Return the [x, y] coordinate for the center point of the cell that contains the specified text.  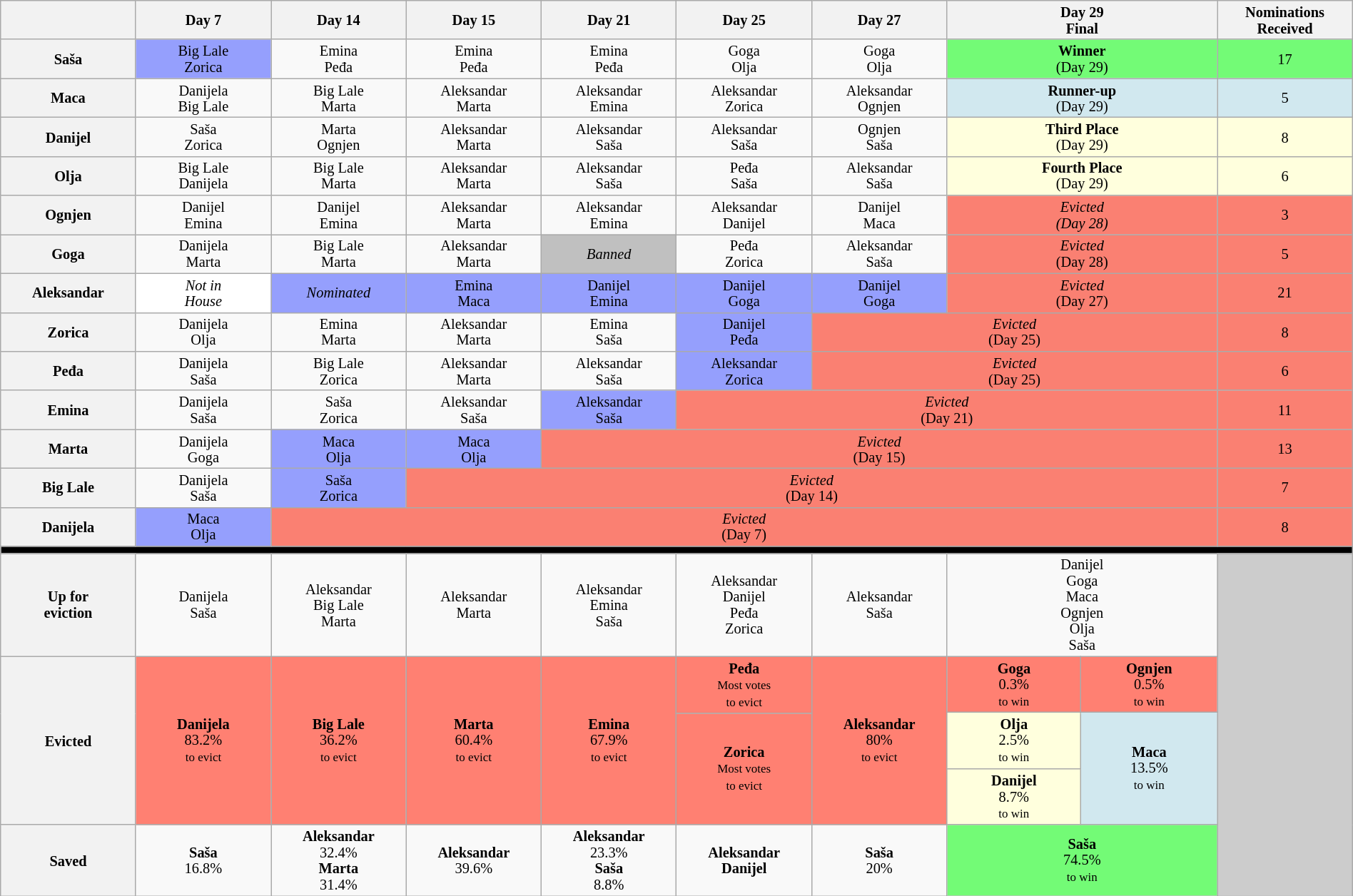
Day 25 [744, 20]
Olja [69, 175]
Peđa [69, 371]
Nominated [338, 292]
Zorica [69, 332]
Evicted(Day 14) [812, 488]
Evicted(Day 15) [879, 449]
Saša74.5%to win [1082, 860]
OgnjenSaša [879, 137]
Maca13.5%to win [1149, 768]
EminaSaša [609, 332]
DanijelaOlja [203, 332]
Evicted(Day 21) [947, 409]
Banned [609, 254]
Not inHouse [203, 292]
Emina67.9%to evict [609, 740]
Aleksandar23.3%Saša8.8% [609, 860]
Winner(Day 29) [1082, 58]
Danijela83.2%to evict [203, 740]
Day 14 [338, 20]
Evicted(Day 27) [1082, 292]
EminaMaca [474, 292]
Big Lale [69, 488]
Goga0.3%to win [1014, 685]
EminaMarta [338, 332]
Big Lale 36.2%to evict [338, 740]
PeđaMost votesto evict [744, 685]
Up foreviction [69, 605]
DanijelaBig Lale [203, 98]
Goga Olja [879, 58]
Saša16.8% [203, 860]
Runner-up(Day 29) [1082, 98]
7 [1284, 488]
Olja2.5%to win [1014, 740]
Goga [69, 254]
Saved [69, 860]
DanijelGogaMacaOgnjenOljaSaša [1082, 605]
Day 27 [879, 20]
Day 15 [474, 20]
GogaOlja [744, 58]
Marta60.4%to evict [474, 740]
PeđaZorica [744, 254]
17 [1284, 58]
11 [1284, 409]
AleksandarEminaSaša [609, 605]
Maca [69, 98]
Emina [69, 409]
Aleksandar80%to evict [879, 740]
Third Place(Day 29) [1082, 137]
21 [1284, 292]
13 [1284, 449]
Ognjen0.5%to win [1149, 685]
Big LaleDanijela [203, 175]
Fourth Place(Day 29) [1082, 175]
ZoricaMost votesto evict [744, 769]
3 [1284, 215]
Evicted(Day 7) [744, 526]
PeđaSaša [744, 175]
Danijela [69, 526]
AleksandarBig LaleMarta [338, 605]
Aleksandar39.6% [474, 860]
Day 7 [203, 20]
AleksandarOgnjen [879, 98]
Saša20% [879, 860]
Saša [69, 58]
DanijelMaca [879, 215]
Danijel [69, 137]
Danijel8.7%to win [1014, 796]
Ognjen [69, 215]
DanijelaGoga [203, 449]
Aleksandar [69, 292]
Day 29Final [1082, 20]
Day 21 [609, 20]
Marta [69, 449]
Danijel Peđa [744, 332]
MartaOgnjen [338, 137]
NominationsReceived [1284, 20]
AleksandarDanijelPeđaZorica [744, 605]
Evicted [69, 740]
DanijelaMarta [203, 254]
Aleksandar32.4%Marta31.4% [338, 860]
